Provide the [X, Y] coordinate of the cell's center where the given text is located.  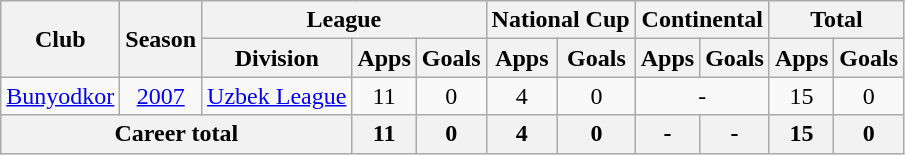
Season [161, 39]
Total [836, 20]
Club [60, 39]
Career total [176, 134]
League [344, 20]
Bunyodkor [60, 96]
Division [277, 58]
Uzbek League [277, 96]
National Cup [560, 20]
Continental [702, 20]
2007 [161, 96]
